Output the [x, y] coordinate of the center of the cell containing the given text.  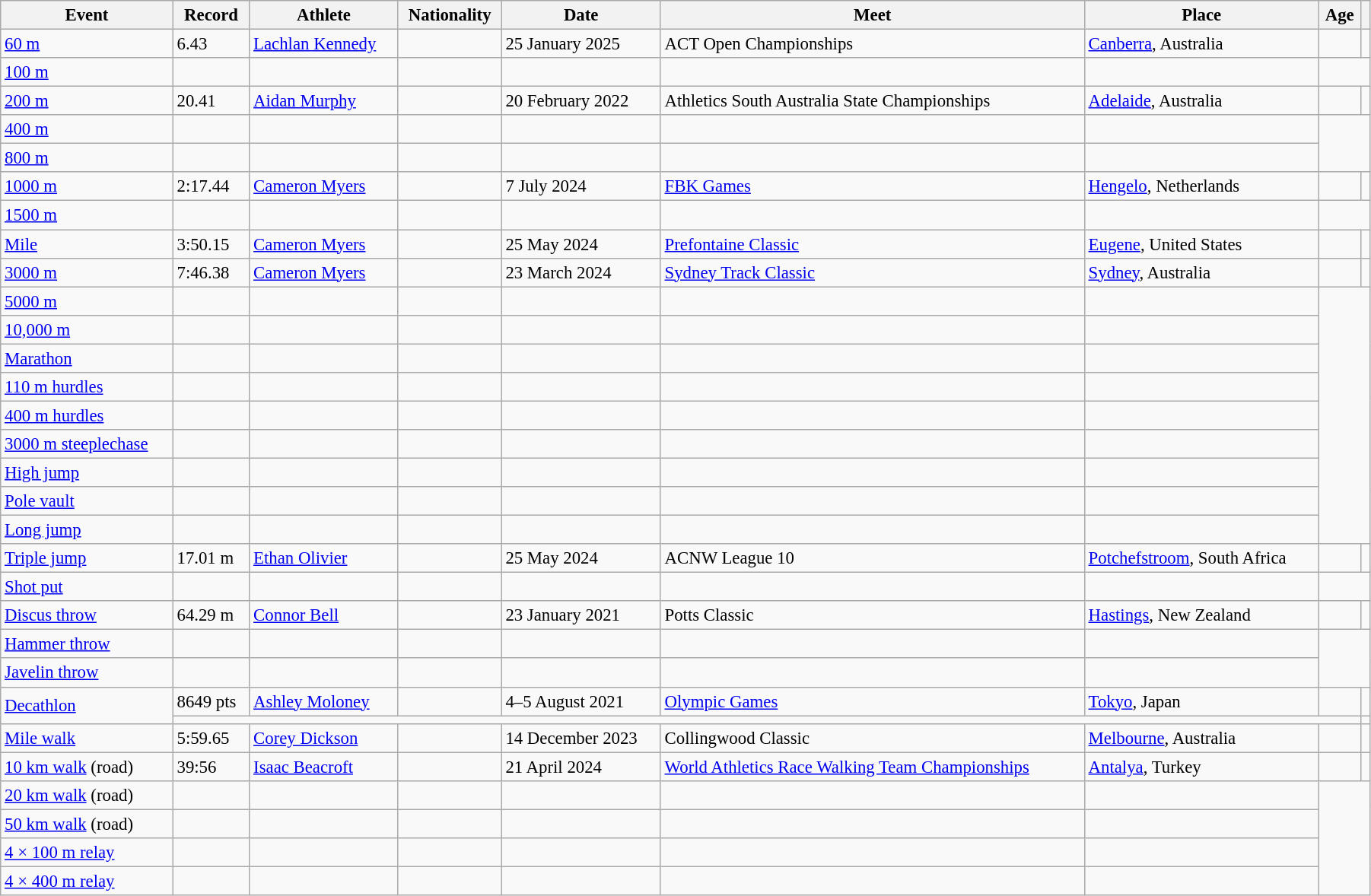
21 April 2024 [581, 767]
200 m [87, 101]
World Athletics Race Walking Team Championships [872, 767]
Mile walk [87, 738]
Ethan Olivier [324, 558]
17.01 m [212, 558]
Nationality [450, 15]
20 km walk (road) [87, 796]
1000 m [87, 186]
10 km walk (road) [87, 767]
Potts Classic [872, 615]
2:17.44 [212, 186]
Long jump [87, 530]
Melbourne, Australia [1201, 738]
800 m [87, 158]
Hammer throw [87, 644]
3:50.15 [212, 244]
6.43 [212, 44]
Record [212, 15]
Shot put [87, 587]
Connor Bell [324, 615]
Corey Dickson [324, 738]
Prefontaine Classic [872, 244]
60 m [87, 44]
20 February 2022 [581, 101]
Collingwood Classic [872, 738]
Event [87, 15]
10,000 m [87, 329]
Canberra, Australia [1201, 44]
3000 m steeplechase [87, 444]
Age [1339, 15]
Decathlon [87, 705]
Meet [872, 15]
Adelaide, Australia [1201, 101]
20.41 [212, 101]
7 July 2024 [581, 186]
8649 pts [212, 701]
Mile [87, 244]
Olympic Games [872, 701]
Antalya, Turkey [1201, 767]
Discus throw [87, 615]
ACNW League 10 [872, 558]
7:46.38 [212, 272]
1500 m [87, 215]
4 × 400 m relay [87, 881]
Lachlan Kennedy [324, 44]
Javelin throw [87, 673]
4–5 August 2021 [581, 701]
Place [1201, 15]
Hastings, New Zealand [1201, 615]
39:56 [212, 767]
4 × 100 m relay [87, 853]
100 m [87, 72]
FBK Games [872, 186]
Athlete [324, 15]
Triple jump [87, 558]
Sydney Track Classic [872, 272]
50 km walk (road) [87, 824]
Pole vault [87, 501]
Marathon [87, 358]
Ashley Moloney [324, 701]
Potchefstroom, South Africa [1201, 558]
Aidan Murphy [324, 101]
Athletics South Australia State Championships [872, 101]
64.29 m [212, 615]
400 m [87, 129]
Hengelo, Netherlands [1201, 186]
23 March 2024 [581, 272]
5:59.65 [212, 738]
5000 m [87, 301]
High jump [87, 472]
Tokyo, Japan [1201, 701]
14 December 2023 [581, 738]
25 January 2025 [581, 44]
Date [581, 15]
23 January 2021 [581, 615]
Eugene, United States [1201, 244]
ACT Open Championships [872, 44]
Isaac Beacroft [324, 767]
400 m hurdles [87, 415]
Sydney, Australia [1201, 272]
3000 m [87, 272]
110 m hurdles [87, 387]
